Scan for the cell matching the given text and deliver its (x, y) coordinate at center. 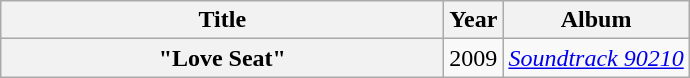
Album (596, 20)
"Love Seat" (222, 58)
Title (222, 20)
2009 (474, 58)
Soundtrack 90210 (596, 58)
Year (474, 20)
